Identify which cell holds the provided text, then report its (x, y) central coordinate. 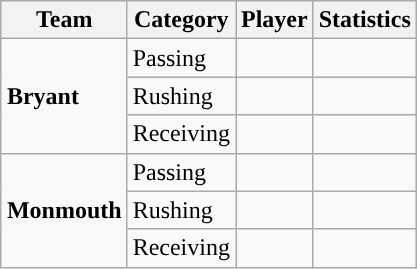
Statistics (364, 20)
Team (64, 20)
Monmouth (64, 210)
Bryant (64, 96)
Category (181, 20)
Player (275, 20)
